Detect which cell encompasses the target text, then output its [X, Y] center coordinate. 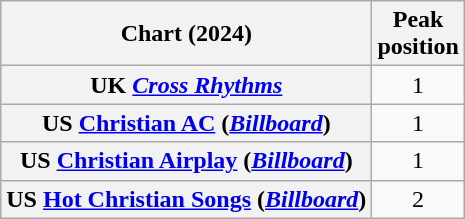
Chart (2024) [186, 34]
US Christian Airplay (Billboard) [186, 161]
US Hot Christian Songs (Billboard) [186, 199]
UK Cross Rhythms [186, 85]
US Christian AC (Billboard) [186, 123]
2 [418, 199]
Peakposition [418, 34]
